Return [X, Y] of the center of cell containing provided text 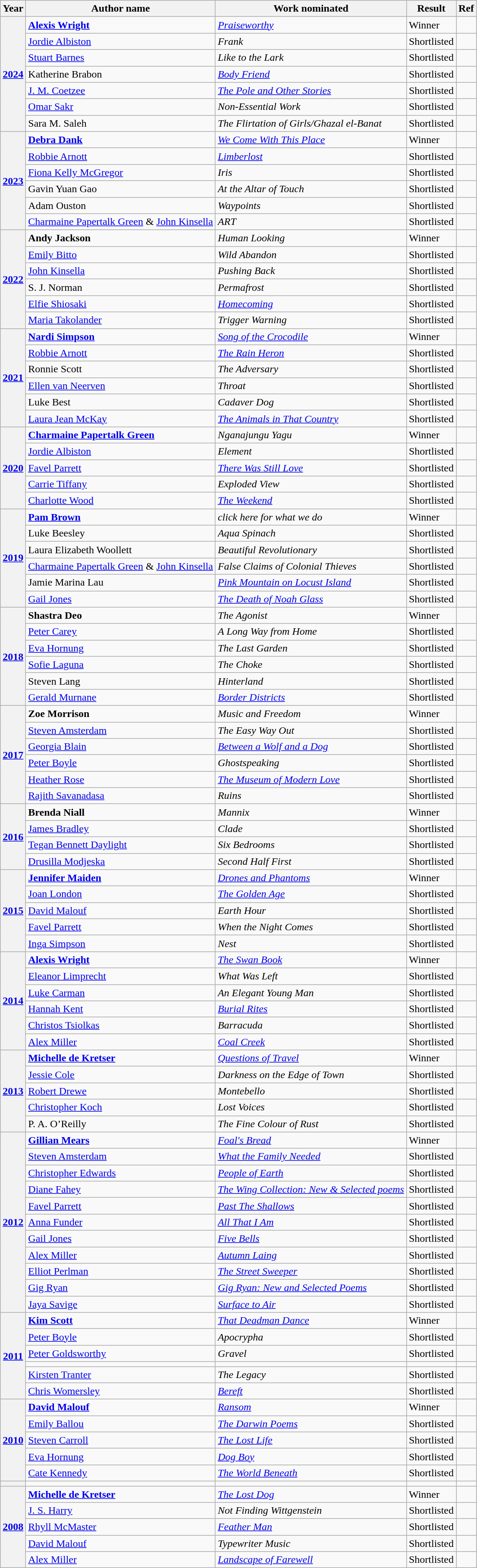
Nest [311, 943]
Second Half First [311, 861]
2016 [13, 837]
Heather Rose [121, 779]
What Was Left [311, 976]
Tegan Bennett Daylight [121, 845]
Elfie Shiosaki [121, 304]
Kim Scott [121, 1321]
Ghostspeaking [311, 763]
Coal Creek [311, 1042]
J. S. Harry [121, 1511]
Cate Kennedy [121, 1473]
Feather Man [311, 1527]
Georgia Blain [121, 747]
Christos Tsiolkas [121, 1026]
2017 [13, 754]
Year [13, 9]
Rhyll McMaster [121, 1527]
Pink Mountain on Locust Island [311, 583]
At the Altar of Touch [311, 189]
Christopher Koch [121, 1107]
Burial Rites [311, 1009]
Lost Voices [311, 1107]
J. M. Coetzee [121, 90]
2023 [13, 181]
Waypoints [311, 206]
The Weekend [311, 501]
Permafrost [311, 287]
Exploded View [311, 484]
Jennifer Maiden [121, 878]
The World Beneath [311, 1473]
Stuart Barnes [121, 58]
Pam Brown [121, 517]
Typewriter Music [311, 1543]
Gillian Mears [121, 1140]
Luke Carman [121, 992]
Gavin Yuan Gao [121, 189]
Diane Fahey [121, 1189]
There Was Still Love [311, 468]
Autumn Laing [311, 1255]
Laura Jean McKay [121, 418]
We Come With This Place [311, 140]
Gravel [311, 1353]
2021 [13, 377]
Robert Drewe [121, 1091]
Song of the Crocodile [311, 337]
Limberlost [311, 156]
Christopher Edwards [121, 1173]
Author name [121, 9]
Jamie Marina Lau [121, 583]
Work nominated [311, 9]
Ronnie Scott [121, 369]
Ransom [311, 1407]
Peter Carey [121, 632]
Kirsten Tranter [121, 1375]
Throat [311, 386]
Sofie Laguna [121, 664]
All That I Am [311, 1222]
2022 [13, 279]
Charlotte Wood [121, 501]
Brenda Niall [121, 812]
The Wing Collection: New & Selected poems [311, 1189]
Wild Abandon [311, 255]
Charmaine Papertalk Green [121, 435]
Iris [311, 172]
What the Family Needed [311, 1157]
Border Districts [311, 697]
Maria Takolander [121, 320]
Landscape of Farewell [311, 1560]
2015 [13, 910]
Katherine Brabon [121, 74]
James Bradley [121, 829]
The Museum of Modern Love [311, 779]
Homecoming [311, 304]
The Agonist [311, 615]
Anna Funder [121, 1222]
Luke Best [121, 402]
ART [311, 222]
Luke Beesley [121, 533]
Apocrypha [311, 1337]
2012 [13, 1222]
2010 [13, 1440]
Fiona Kelly McGregor [121, 172]
The Lost Life [311, 1440]
Drones and Phantoms [311, 878]
The Lost Dog [311, 1494]
Montebello [311, 1091]
Chris Womersley [121, 1391]
Aqua Spinach [311, 533]
Hannah Kent [121, 1009]
Peter Goldsworthy [121, 1353]
Barracuda [311, 1026]
A Long Way from Home [311, 632]
Past The Shallows [311, 1206]
The Pole and Other Stories [311, 90]
The Adversary [311, 369]
Between a Wolf and a Dog [311, 747]
Steven Carroll [121, 1440]
John Kinsella [121, 271]
Non-Essential Work [311, 107]
Steven Lang [121, 681]
2020 [13, 468]
Andy Jackson [121, 238]
Human Looking [311, 238]
The Rain Heron [311, 353]
Jessie Cole [121, 1075]
Ruins [311, 796]
Nardi Simpson [121, 337]
The Street Sweeper [311, 1272]
False Claims of Colonial Thieves [311, 566]
The Swan Book [311, 960]
When the Night Comes [311, 927]
Sara M. Saleh [121, 123]
Body Friend [311, 74]
The Animals in That Country [311, 418]
Clade [311, 829]
Omar Sakr [121, 107]
Debra Dank [121, 140]
Gig Ryan: New and Selected Poems [311, 1288]
Pushing Back [311, 271]
Elliot Perlman [121, 1272]
Nganajungu Yagu [311, 435]
The Golden Age [311, 894]
Emily Ballou [121, 1424]
Like to the Lark [311, 58]
2013 [13, 1091]
Not Finding Wittgenstein [311, 1511]
Gig Ryan [121, 1288]
The Flirtation of Girls/Ghazal el-Banat [311, 123]
Six Bedrooms [311, 845]
Frank [311, 41]
2019 [13, 558]
The Choke [311, 664]
The Fine Colour of Rust [311, 1124]
People of Earth [311, 1173]
The Easy Way Out [311, 730]
Zoe Morrison [121, 714]
click here for what we do [311, 517]
Five Bells [311, 1238]
The Legacy [311, 1375]
2014 [13, 1001]
S. J. Norman [121, 287]
2018 [13, 656]
Drusilla Modjeska [121, 861]
Dog Boy [311, 1456]
Foal's Bread [311, 1140]
2008 [13, 1527]
Hinterland [311, 681]
Praiseworthy [311, 25]
2024 [13, 74]
An Elegant Young Man [311, 992]
Trigger Warning [311, 320]
Rajith Savanadasa [121, 796]
Bereft [311, 1391]
Beautiful Revolutionary [311, 550]
Element [311, 451]
Surface to Air [311, 1304]
Emily Bitto [121, 255]
Inga Simpson [121, 943]
Earth Hour [311, 910]
Eleanor Limprecht [121, 976]
Gerald Murnane [121, 697]
Ellen van Neerven [121, 386]
Laura Elizabeth Woollett [121, 550]
That Deadman Dance [311, 1321]
Ref [467, 9]
Result [431, 9]
P. A. O’Reilly [121, 1124]
Shastra Deo [121, 615]
Mannix [311, 812]
Adam Ouston [121, 206]
Cadaver Dog [311, 402]
The Last Garden [311, 648]
Music and Freedom [311, 714]
The Darwin Poems [311, 1424]
Carrie Tiffany [121, 484]
Joan London [121, 894]
2011 [13, 1356]
Questions of Travel [311, 1058]
Darkness on the Edge of Town [311, 1075]
The Death of Noah Glass [311, 599]
Jaya Savige [121, 1304]
